Search for the cell housing the specified text and yield its (x, y) center coordinate. 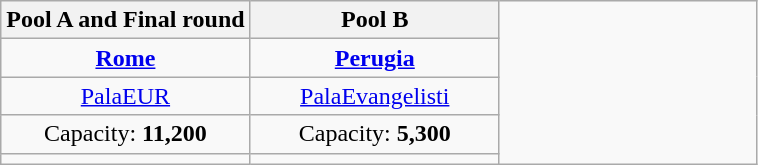
Pool A and Final round (126, 20)
PalaEvangelisti (374, 96)
Capacity: 5,300 (374, 134)
PalaEUR (126, 96)
Pool B (374, 20)
Perugia (374, 58)
Rome (126, 58)
Capacity: 11,200 (126, 134)
